Provide the [X, Y] coordinate of the cell's center where the given text is located.  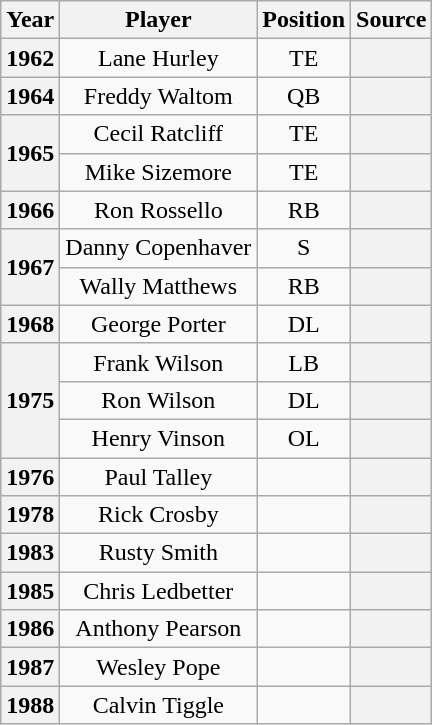
Freddy Waltom [158, 96]
Year [30, 20]
Frank Wilson [158, 362]
Henry Vinson [158, 438]
1987 [30, 667]
1988 [30, 705]
QB [304, 96]
1985 [30, 591]
1968 [30, 324]
OL [304, 438]
Rusty Smith [158, 553]
Mike Sizemore [158, 172]
1976 [30, 477]
Anthony Pearson [158, 629]
S [304, 248]
1975 [30, 400]
Player [158, 20]
Paul Talley [158, 477]
LB [304, 362]
1965 [30, 153]
Wesley Pope [158, 667]
Ron Rossello [158, 210]
Lane Hurley [158, 58]
1983 [30, 553]
Position [304, 20]
Wally Matthews [158, 286]
Ron Wilson [158, 400]
1962 [30, 58]
1967 [30, 267]
1966 [30, 210]
1986 [30, 629]
Cecil Ratcliff [158, 134]
Danny Copenhaver [158, 248]
Calvin Tiggle [158, 705]
1978 [30, 515]
Chris Ledbetter [158, 591]
Source [392, 20]
Rick Crosby [158, 515]
1964 [30, 96]
George Porter [158, 324]
